Determine the [x, y] coordinate at the center of the cell enclosing the given text.  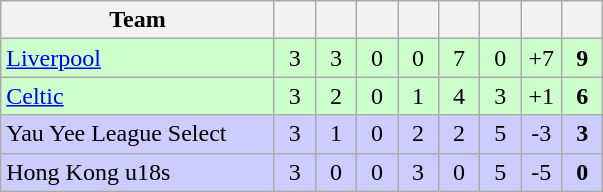
Yau Yee League Select [138, 134]
9 [582, 58]
-5 [542, 172]
+7 [542, 58]
7 [460, 58]
Hong Kong u18s [138, 172]
Celtic [138, 96]
6 [582, 96]
4 [460, 96]
+1 [542, 96]
-3 [542, 134]
Team [138, 20]
Liverpool [138, 58]
